Capture the cell that displays the provided text and extract its (x, y) central coordinate. 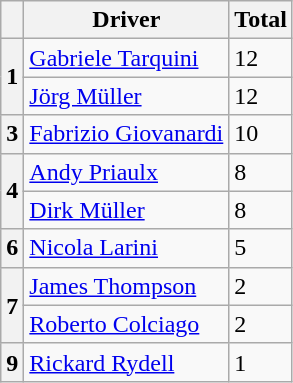
6 (12, 248)
5 (261, 248)
Andy Priaulx (126, 172)
9 (12, 362)
Total (261, 20)
Rickard Rydell (126, 362)
Nicola Larini (126, 248)
10 (261, 134)
Fabrizio Giovanardi (126, 134)
4 (12, 191)
7 (12, 305)
Roberto Colciago (126, 324)
Jörg Müller (126, 96)
Driver (126, 20)
Dirk Müller (126, 210)
3 (12, 134)
Gabriele Tarquini (126, 58)
James Thompson (126, 286)
